Return (X, Y) of the center of cell containing provided text 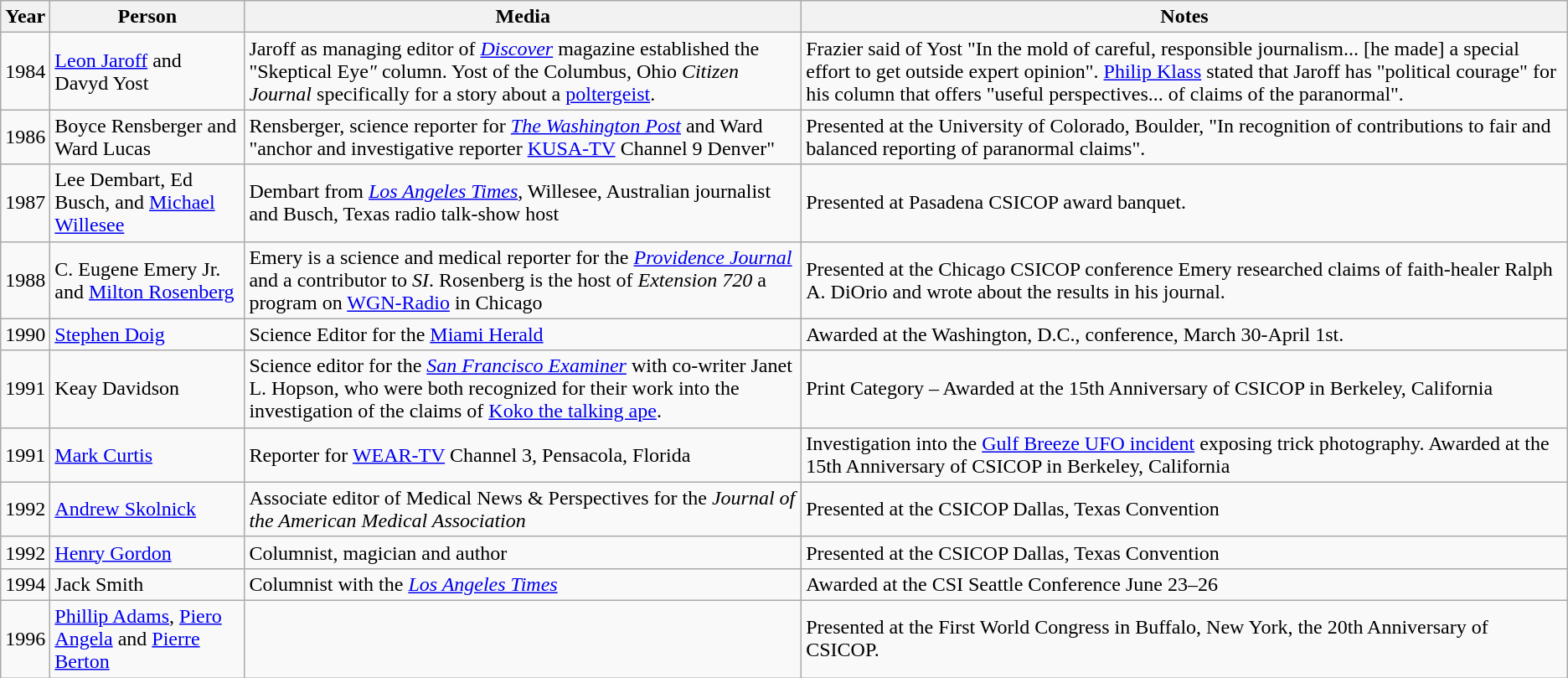
Keay Davidson (147, 389)
Henry Gordon (147, 552)
Notes (1184, 17)
Columnist, magician and author (523, 552)
C. Eugene Emery Jr. and Milton Rosenberg (147, 280)
Print Category – Awarded at the 15th Anniversary of CSICOP in Berkeley, California (1184, 389)
Presented at Pasadena CSICOP award banquet. (1184, 203)
Presented at the Chicago CSICOP conference Emery researched claims of faith-healer Ralph A. DiOrio and wrote about the results in his journal. (1184, 280)
Mark Curtis (147, 454)
Presented at the University of Colorado, Boulder, "In recognition of contributions to fair and balanced reporting of paranormal claims". (1184, 137)
Science Editor for the Miami Herald (523, 334)
1986 (25, 137)
Jack Smith (147, 584)
Rensberger, science reporter for The Washington Post and Ward "anchor and investigative reporter KUSA-TV Channel 9 Denver" (523, 137)
Boyce Rensberger and Ward Lucas (147, 137)
Leon Jaroff and Davyd Yost (147, 71)
Awarded at the Washington, D.C., conference, March 30-April 1st. (1184, 334)
Stephen Doig (147, 334)
1996 (25, 639)
Reporter for WEAR-TV Channel 3, Pensacola, Florida (523, 454)
Associate editor of Medical News & Perspectives for the Journal of the American Medical Association (523, 510)
1990 (25, 334)
Investigation into the Gulf Breeze UFO incident exposing trick photography. Awarded at the 15th Anniversary of CSICOP in Berkeley, California (1184, 454)
Person (147, 17)
Columnist with the Los Angeles Times (523, 584)
1987 (25, 203)
Presented at the First World Congress in Buffalo, New York, the 20th Anniversary of CSICOP. (1184, 639)
1988 (25, 280)
Lee Dembart, Ed Busch, and Michael Willesee (147, 203)
Year (25, 17)
Dembart from Los Angeles Times, Willesee, Australian journalist and Busch, Texas radio talk-show host (523, 203)
Awarded at the CSI Seattle Conference June 23–26 (1184, 584)
1994 (25, 584)
Media (523, 17)
Andrew Skolnick (147, 510)
1984 (25, 71)
Phillip Adams, Piero Angela and Pierre Berton (147, 639)
